Detect which cell encompasses the target text, then output its [X, Y] center coordinate. 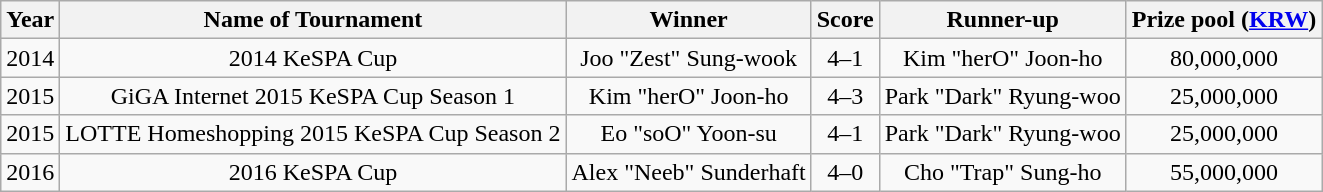
Winner [688, 20]
4–3 [845, 96]
2016 KeSPA Cup [313, 172]
80,000,000 [1224, 58]
Prize pool (KRW) [1224, 20]
LOTTE Homeshopping 2015 KeSPA Cup Season 2 [313, 134]
Runner-up [1002, 20]
55,000,000 [1224, 172]
Year [30, 20]
Alex "Neeb" Sunderhaft [688, 172]
GiGA Internet 2015 KeSPA Cup Season 1 [313, 96]
2014 KeSPA Cup [313, 58]
2014 [30, 58]
Joo "Zest" Sung-wook [688, 58]
2016 [30, 172]
Cho "Trap" Sung-ho [1002, 172]
4–0 [845, 172]
Name of Tournament [313, 20]
Eo "soO" Yoon-su [688, 134]
Score [845, 20]
